Locate the cell with the specified text and output its (x, y) center coordinate. 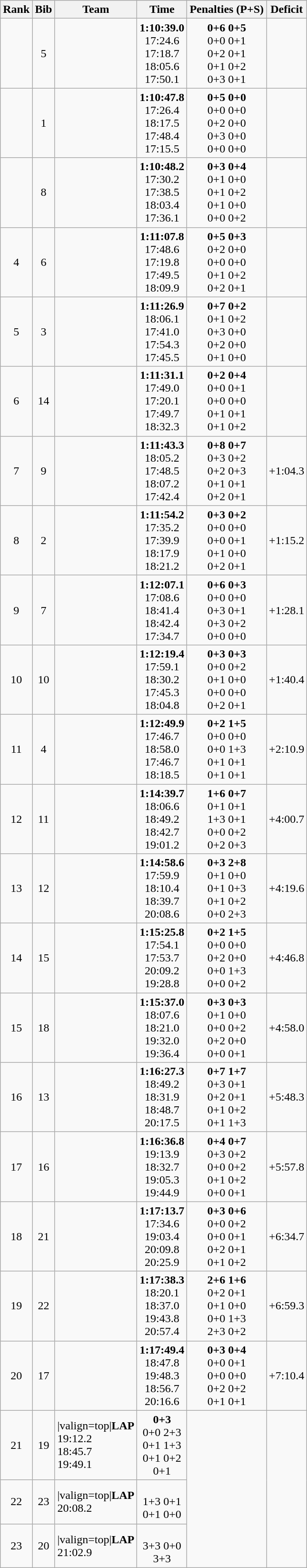
1:16:27.318:49.218:31.918:48.720:17.5 (162, 1097)
1:15:25.817:54.117:53.720:09.219:28.8 (162, 958)
|valign=top|LAP19:12.218:45.719:49.1 (96, 1445)
1:11:31.117:49.017:20.117:49.718:32.3 (162, 401)
0+4 0+70+3 0+20+0 0+20+1 0+20+0 0+1 (227, 1167)
0+3 0+30+0 0+20+1 0+00+0 0+00+2 0+1 (227, 679)
0+2 1+50+0 0+00+0 1+30+1 0+10+1 0+1 (227, 749)
0+3 0+60+0 0+20+0 0+10+2 0+10+1 0+2 (227, 1236)
+5:57.8 (287, 1167)
1:12:19.417:59.118:30.217:45.318:04.8 (162, 679)
1:17:38.318:20.118:37.019:43.820:57.4 (162, 1306)
1:10:48.217:30.217:38.518:03.417:36.1 (162, 192)
0+3 0+40+0 0+10+0 0+00+2 0+20+1 0+1 (227, 1376)
0+3 0+20+0 0+00+0 0+10+1 0+00+2 0+1 (227, 540)
+2:10.9 (287, 749)
1:11:26.918:06.117:41.017:54.317:45.5 (162, 332)
1:11:07.817:48.617:19.817:49.518:09.9 (162, 262)
3 (44, 332)
0+3 0+40+1 0+00+1 0+20+1 0+00+0 0+2 (227, 192)
0+2 1+50+0 0+00+2 0+00+0 1+30+0 0+2 (227, 958)
0+2 0+40+0 0+10+0 0+00+1 0+10+1 0+2 (227, 401)
+6:34.7 (287, 1236)
1:10:47.817:26.418:17.517:48.417:15.5 (162, 123)
+1:40.4 (287, 679)
1:10:39.017:24.617:18.718:05.617:50.1 (162, 53)
+4:46.8 (287, 958)
Time (162, 10)
1:12:07.117:08.618:41.418:42.417:34.7 (162, 610)
+6:59.3 (287, 1306)
+1:28.1 (287, 610)
+1:15.2 (287, 540)
1:17:49.418:47.819:48.318:56.720:16.6 (162, 1376)
+4:58.0 (287, 1028)
1:15:37.018:07.618:21.019:32.019:36.4 (162, 1028)
0+3 0+30+1 0+00+0 0+20+2 0+00+0 0+1 (227, 1028)
0+30+0 2+30+1 1+30+1 0+20+1 (162, 1445)
Rank (16, 10)
0+5 0+30+2 0+00+0 0+00+1 0+20+2 0+1 (227, 262)
0+7 0+20+1 0+20+3 0+00+2 0+00+1 0+0 (227, 332)
+1:04.3 (287, 471)
1:14:39.718:06.618:49.218:42.719:01.2 (162, 819)
+7:10.4 (287, 1376)
Penalties (P+S) (227, 10)
3+3 0+03+3 (162, 1546)
2 (44, 540)
|valign=top|LAP21:02.9 (96, 1546)
0+6 0+50+0 0+10+2 0+10+1 0+20+3 0+1 (227, 53)
2+6 1+60+2 0+10+1 0+00+0 1+32+3 0+2 (227, 1306)
Bib (44, 10)
0+5 0+00+0 0+00+2 0+00+3 0+00+0 0+0 (227, 123)
1+6 0+70+1 0+11+3 0+10+0 0+20+2 0+3 (227, 819)
1:11:54.217:35.217:39.918:17.918:21.2 (162, 540)
+4:00.7 (287, 819)
1:17:13.717:34.619:03.420:09.820:25.9 (162, 1236)
Team (96, 10)
0+6 0+30+0 0+00+3 0+10+3 0+20+0 0+0 (227, 610)
0+8 0+70+3 0+20+2 0+30+1 0+10+2 0+1 (227, 471)
1:16:36.819:13.918:32.719:05.319:44.9 (162, 1167)
1:12:49.917:46.718:58.017:46.718:18.5 (162, 749)
1 (44, 123)
+4:19.6 (287, 889)
+5:48.3 (287, 1097)
1+3 0+10+1 0+0 (162, 1502)
1:11:43.318:05.217:48.518:07.217:42.4 (162, 471)
0+7 1+70+3 0+10+2 0+10+1 0+20+1 1+3 (227, 1097)
|valign=top|LAP20:08.2 (96, 1502)
Deficit (287, 10)
1:14:58.617:59.918:10.418:39.720:08.6 (162, 889)
0+3 2+80+1 0+00+1 0+30+1 0+20+0 2+3 (227, 889)
